Find where the given text appears and provide that cell's center as [X, Y] coordinate. 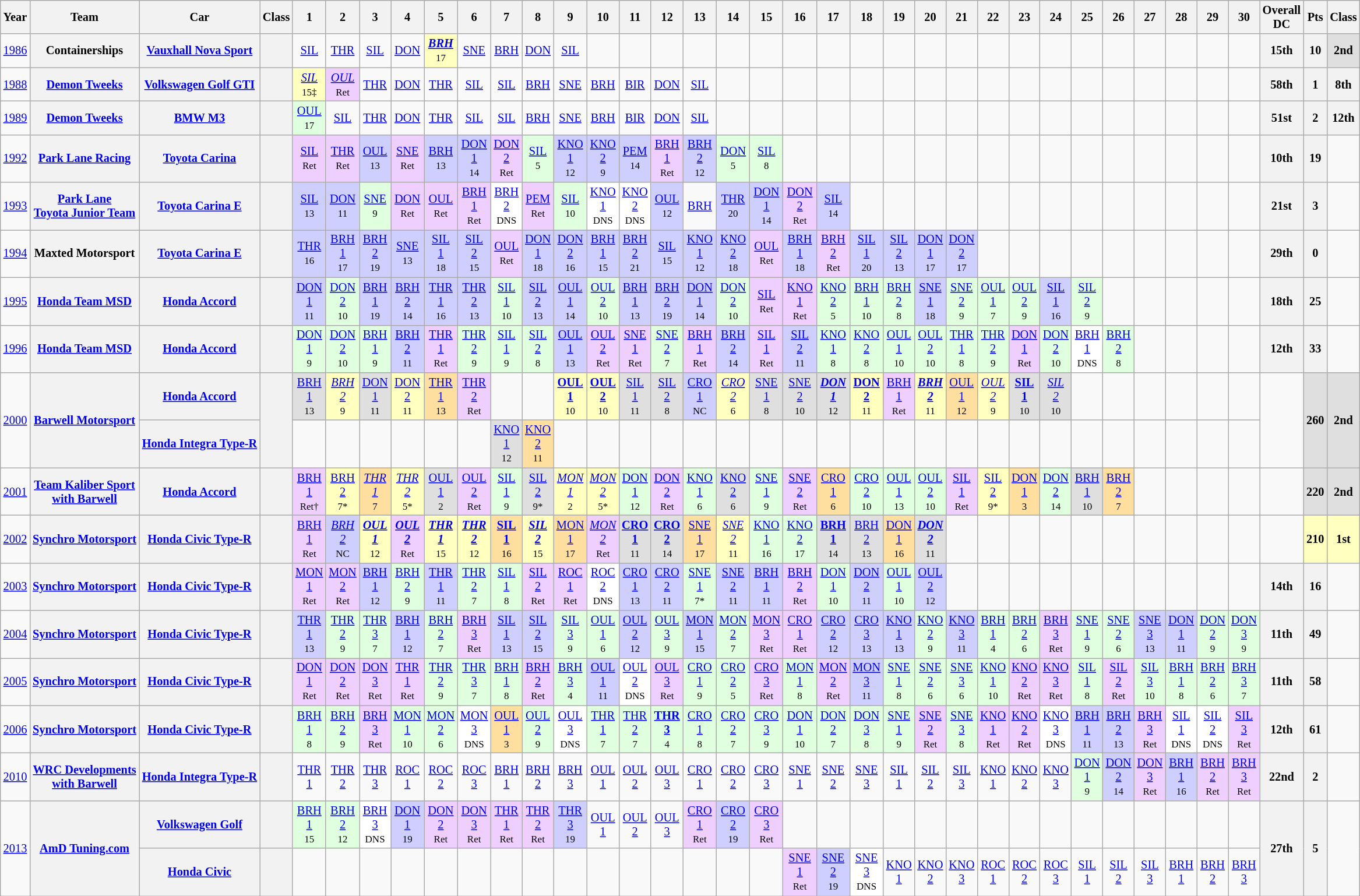
KNO218 [733, 253]
2003 [15, 587]
SNE9 [375, 206]
2001 [15, 492]
SNE38 [961, 729]
MON26 [441, 729]
SIL118 [441, 253]
9 [570, 17]
MON18 [799, 682]
CRO2 [733, 777]
23 [1024, 17]
6 [474, 17]
SIL39 [570, 634]
WRC Developmentswith Barwell [84, 777]
49 [1315, 634]
51st [1282, 118]
BRH13 [441, 158]
KNO3DNS [1056, 729]
Toyota Carina [199, 158]
DON5 [733, 158]
CRO16 [833, 492]
OUL39 [667, 634]
SIL14 [833, 206]
MON27 [733, 634]
SNE118 [931, 301]
MON115 [699, 634]
THR213 [474, 301]
12 [667, 17]
BRH37 [1244, 682]
SNERet [408, 158]
Volkswagen Golf [199, 824]
DON13 [1024, 492]
21st [1282, 206]
DON39 [1244, 634]
Volkswagen Golf GTI [199, 84]
210 [1315, 539]
ROC2DNS [603, 587]
8 [538, 17]
MON3Ret [767, 634]
KNO26 [733, 492]
ROC1Ret [570, 587]
4 [408, 17]
BRH19 [375, 349]
CRO313 [866, 634]
1989 [15, 118]
CRO1 [699, 777]
2002 [15, 539]
2010 [15, 777]
SNE36 [961, 682]
BRH27* [343, 492]
DON217 [961, 253]
SIL210 [1056, 396]
KNO28 [866, 349]
SIL310 [1150, 682]
BRH2NC [343, 539]
BRH1DNS [1087, 349]
SNE17* [699, 587]
SIL1DNS [1181, 729]
Pts [1315, 17]
BRH17 [441, 51]
7 [506, 17]
BRH34 [570, 682]
21 [961, 17]
MON117 [570, 539]
KNO25 [833, 301]
SIL8 [767, 158]
THR116 [441, 301]
15th [1282, 51]
SIL15‡ [309, 84]
SIL15 [667, 253]
SIL211 [799, 349]
THR3 [375, 777]
8th [1343, 84]
BRH114 [833, 539]
DON116 [899, 539]
10th [1282, 158]
24 [1056, 17]
1993 [15, 206]
SIL2DNS [1213, 729]
KNO2DNS [635, 206]
MON3DNS [474, 729]
Barwell Motorsport [84, 419]
11 [635, 17]
SIL111 [635, 396]
SNE219 [833, 872]
SNE3 [866, 777]
13 [699, 17]
1st [1343, 539]
THR319 [570, 824]
18th [1282, 301]
61 [1315, 729]
SIL120 [866, 253]
58 [1315, 682]
THR212 [474, 539]
2005 [15, 682]
DONRet [408, 206]
27th [1282, 848]
SNE27 [667, 349]
OUL111 [603, 682]
DON216 [570, 253]
CRO210 [866, 492]
SNE1 [799, 777]
260 [1315, 419]
2006 [15, 729]
33 [1315, 349]
THR115 [441, 539]
CRO1NC [699, 396]
SNE29 [961, 301]
CRO3 [767, 777]
SIL113 [506, 634]
CRO25 [733, 682]
Team [84, 17]
20 [931, 17]
OUL114 [570, 301]
MON12 [570, 492]
THR18 [961, 349]
DON38 [866, 729]
OUL3DNS [570, 729]
CRO211 [667, 587]
58th [1282, 84]
OUL3Ret [667, 682]
SNE313 [1150, 634]
Team Kaliber Sportwith Barwell [84, 492]
1992 [15, 158]
CRO111 [635, 539]
1996 [15, 349]
Honda Civic [199, 872]
29 [1213, 17]
26 [1119, 17]
DON27 [833, 729]
SNE2 [833, 777]
DON11 [343, 206]
OUL16 [603, 634]
BRH116 [1181, 777]
1986 [15, 51]
2004 [15, 634]
SNE117 [699, 539]
17 [833, 17]
BRH117 [343, 253]
SNE210 [799, 396]
2000 [15, 419]
MON311 [866, 682]
MON1Ret [309, 587]
Vauxhall Nova Sport [199, 51]
OverallDC [1282, 17]
0 [1315, 253]
BRH118 [799, 253]
14 [733, 17]
22nd [1282, 777]
THRRet [343, 158]
CRO39 [767, 729]
THR20 [733, 206]
KNO1DNS [603, 206]
SNE3DNS [866, 872]
BRH221 [635, 253]
CRO27 [733, 729]
KNO211 [538, 444]
CRO212 [833, 634]
THR2 [343, 777]
30 [1244, 17]
SIL5 [538, 158]
PEMRet [538, 206]
KNO311 [961, 634]
18 [866, 17]
SIL13 [309, 206]
KNO113 [899, 634]
Park LaneToyota Junior Team [84, 206]
MON25* [603, 492]
MON110 [408, 729]
1995 [15, 301]
2013 [15, 848]
CRO18 [699, 729]
PEM14 [635, 158]
KNO116 [767, 539]
1994 [15, 253]
BRH2DNS [506, 206]
Containerships [84, 51]
BRH119 [375, 301]
SNE13 [408, 253]
15 [767, 17]
28 [1181, 17]
27 [1150, 17]
THR1 [309, 777]
22 [993, 17]
CRO26 [733, 396]
220 [1315, 492]
KNO217 [799, 539]
OUL2DNS [635, 682]
Maxted Motorsport [84, 253]
KNO110 [993, 682]
CRO214 [667, 539]
CRO113 [635, 587]
CRO219 [733, 824]
KNO16 [699, 492]
AmD Tuning.com [84, 848]
THR25* [408, 492]
BRH1Ret† [309, 492]
Car [199, 17]
BRH14 [993, 634]
Park Lane Racing [84, 158]
Year [15, 17]
KNO3Ret [1056, 682]
CRO19 [699, 682]
29th [1282, 253]
KNO18 [833, 349]
DON119 [408, 824]
SIL3Ret [1244, 729]
SIL10 [570, 206]
THR34 [667, 729]
BRH3DNS [375, 824]
THR111 [441, 587]
DON118 [538, 253]
THR16 [309, 253]
BMW M3 [199, 118]
DON29 [1213, 634]
14th [1282, 587]
SIL29 [1087, 301]
DON117 [931, 253]
1988 [15, 84]
